Identify which cell holds the provided text, then report its (X, Y) central coordinate. 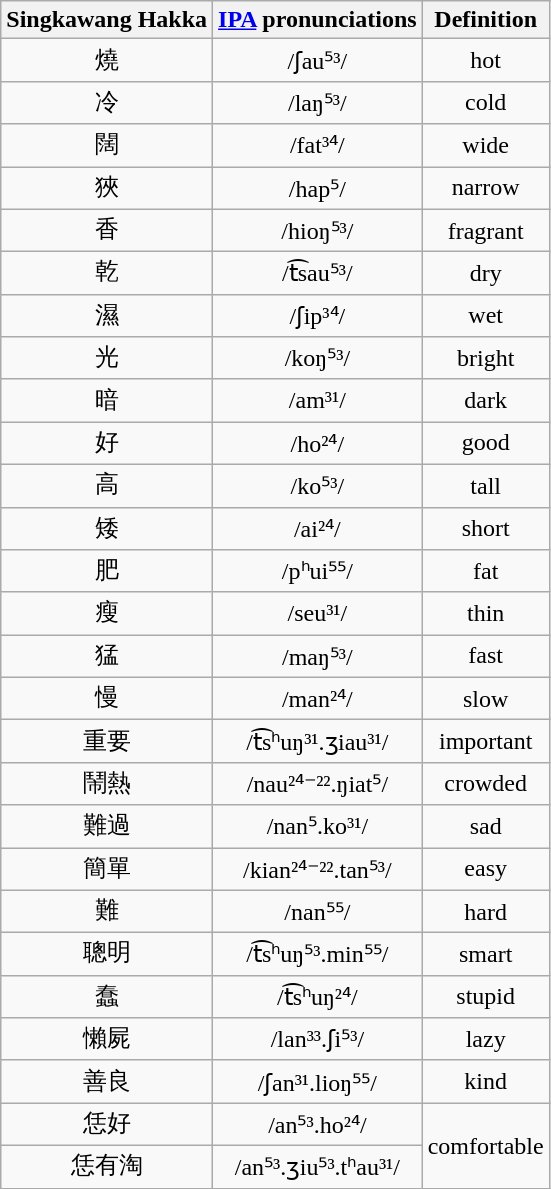
important (486, 742)
Definition (486, 20)
stupid (486, 996)
hard (486, 912)
lazy (486, 1040)
難過 (107, 826)
狹 (107, 188)
dry (486, 274)
恁有淘 (107, 1166)
/pʰui⁵⁵/ (318, 572)
/hioŋ⁵³/ (318, 230)
/fat³⁴/ (318, 146)
/seu³¹/ (318, 614)
高 (107, 486)
tall (486, 486)
short (486, 528)
重要 (107, 742)
sad (486, 826)
難 (107, 912)
hot (486, 60)
鬧熱 (107, 784)
燒 (107, 60)
wet (486, 316)
/ʃau⁵³/ (318, 60)
/laŋ⁵³/ (318, 102)
easy (486, 870)
slow (486, 698)
暗 (107, 400)
dark (486, 400)
/man²⁴/ (318, 698)
慢 (107, 698)
comfortable (486, 1146)
/nan⁵⁵/ (318, 912)
kind (486, 1082)
冷 (107, 102)
/t͡sau⁵³/ (318, 274)
smart (486, 954)
fat (486, 572)
/ʃip³⁴/ (318, 316)
善良 (107, 1082)
/maŋ⁵³/ (318, 656)
IPA pronunciations (318, 20)
/t͡sʰuŋ⁵³.min⁵⁵/ (318, 954)
矮 (107, 528)
/an⁵³.ho²⁴/ (318, 1124)
/t͡sʰuŋ²⁴/ (318, 996)
蠢 (107, 996)
/an⁵³.ʒiu⁵³.tʰau³¹/ (318, 1166)
闊 (107, 146)
香 (107, 230)
恁好 (107, 1124)
瘦 (107, 614)
/nan⁵.ko³¹/ (318, 826)
narrow (486, 188)
fragrant (486, 230)
Singkawang Hakka (107, 20)
懶屍 (107, 1040)
/lan³³.ʃi⁵³/ (318, 1040)
/ʃan³¹.lioŋ⁵⁵/ (318, 1082)
乾 (107, 274)
/ko⁵³/ (318, 486)
/ho²⁴/ (318, 444)
/am³¹/ (318, 400)
肥 (107, 572)
好 (107, 444)
/t͡sʰuŋ³¹.ʒiau³¹/ (318, 742)
/hap⁵/ (318, 188)
/kian²⁴⁻²².tan⁵³/ (318, 870)
光 (107, 358)
wide (486, 146)
簡單 (107, 870)
thin (486, 614)
/nau²⁴⁻²².ŋiat⁵/ (318, 784)
猛 (107, 656)
聰明 (107, 954)
濕 (107, 316)
cold (486, 102)
good (486, 444)
bright (486, 358)
/koŋ⁵³/ (318, 358)
fast (486, 656)
/ai²⁴/ (318, 528)
crowded (486, 784)
